Extract the (X, Y) coordinate from the center of the cell holding the provided text.  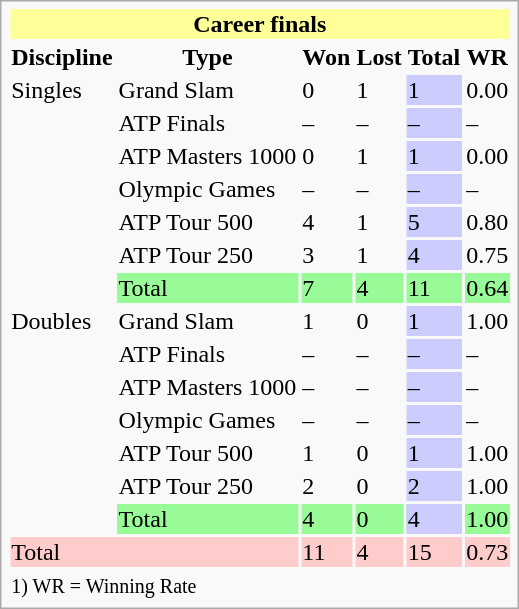
5 (434, 222)
15 (434, 552)
7 (326, 288)
Type (208, 57)
1) WR = Winning Rate (260, 585)
0.73 (488, 552)
WR (488, 57)
Doubles (62, 420)
Discipline (62, 57)
Lost (379, 57)
Singles (62, 189)
3 (326, 255)
Won (326, 57)
0.64 (488, 288)
Career finals (260, 24)
0.75 (488, 255)
0.80 (488, 222)
